Determine the (X, Y) coordinate at the center of the cell enclosing the given text.  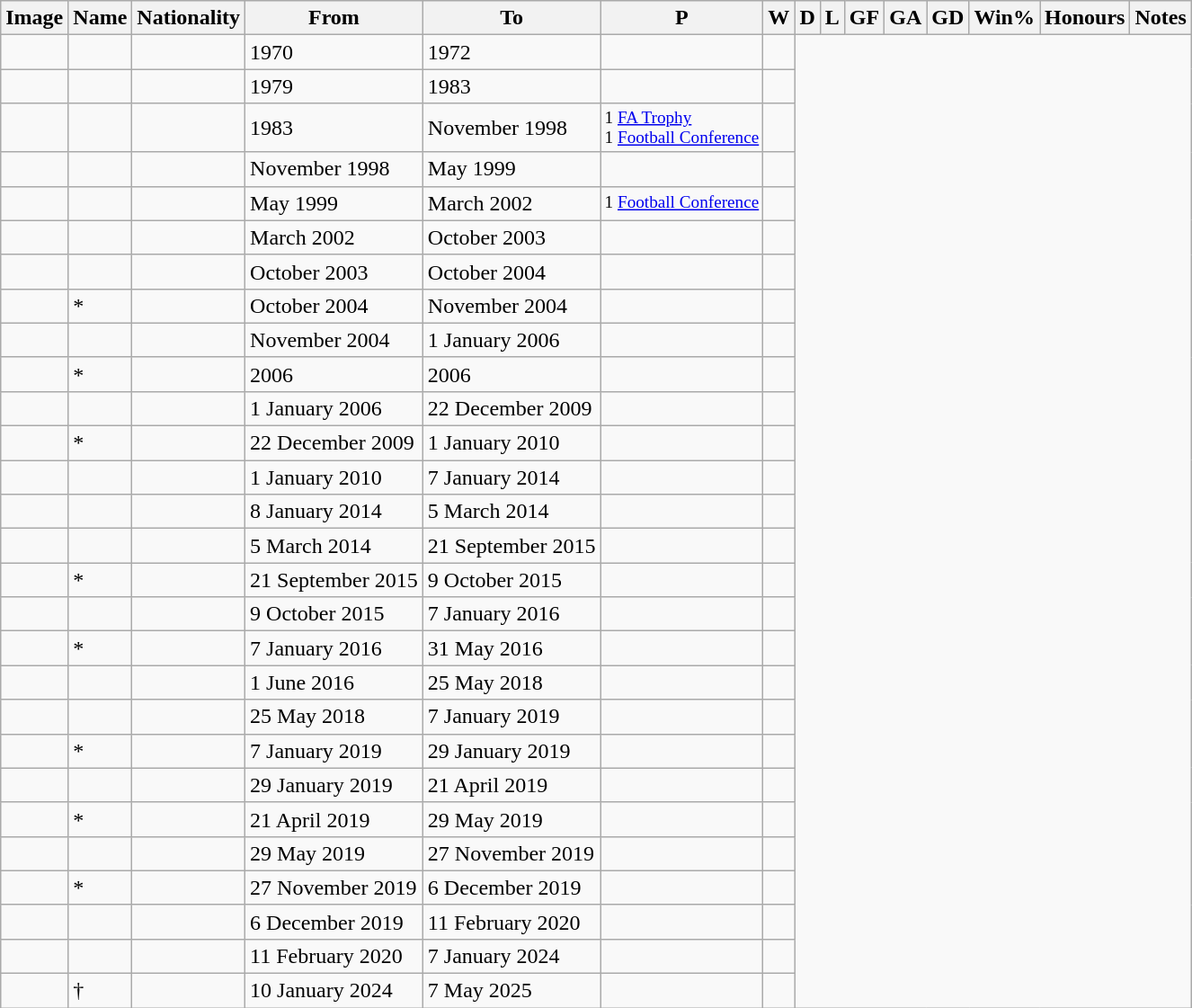
L (832, 18)
1972 (511, 52)
8 January 2014 (334, 512)
7 May 2025 (511, 991)
P (681, 18)
Honours (1084, 18)
7 January 2024 (511, 957)
1979 (334, 86)
GF (864, 18)
1 June 2016 (334, 682)
Nationality (189, 18)
GD (947, 18)
To (511, 18)
1 FA Trophy1 Football Conference (681, 128)
1 Football Conference (681, 203)
Name (101, 18)
D (807, 18)
† (101, 991)
10 January 2024 (334, 991)
7 January 2014 (511, 477)
W (778, 18)
Notes (1161, 18)
Image (34, 18)
Win% (1005, 18)
GA (906, 18)
31 May 2016 (511, 648)
From (334, 18)
1970 (334, 52)
